Return [x, y] of the center of cell containing provided text 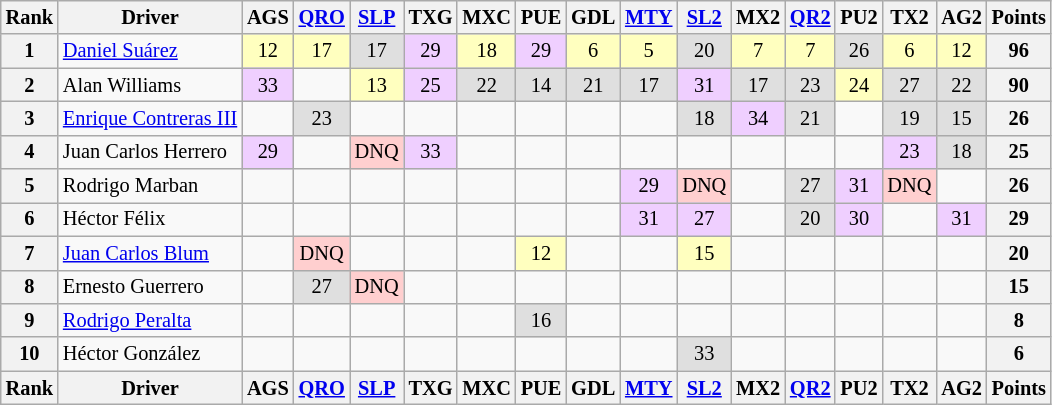
Héctor Félix [150, 219]
Alan Williams [150, 85]
14 [541, 85]
Rodrigo Peralta [150, 320]
Rodrigo Marban [150, 186]
24 [858, 85]
Daniel Suárez [150, 51]
30 [858, 219]
Ernesto Guerrero [150, 287]
9 [30, 320]
3 [30, 118]
19 [909, 118]
10 [30, 354]
Juan Carlos Herrero [150, 152]
Juan Carlos Blum [150, 253]
96 [1019, 51]
13 [377, 85]
90 [1019, 85]
1 [30, 51]
34 [758, 118]
2 [30, 85]
16 [541, 320]
4 [30, 152]
Héctor González [150, 354]
Enrique Contreras III [150, 118]
